Pinpoint the cell where the given text exists, returning its [x, y] midpoint coordinate. 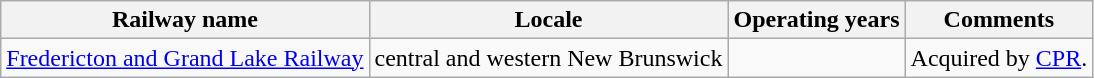
Operating years [816, 20]
Fredericton and Grand Lake Railway [185, 58]
Railway name [185, 20]
central and western New Brunswick [548, 58]
Comments [999, 20]
Locale [548, 20]
Acquired by CPR. [999, 58]
